Locate the cell with the specified text and output its (X, Y) center coordinate. 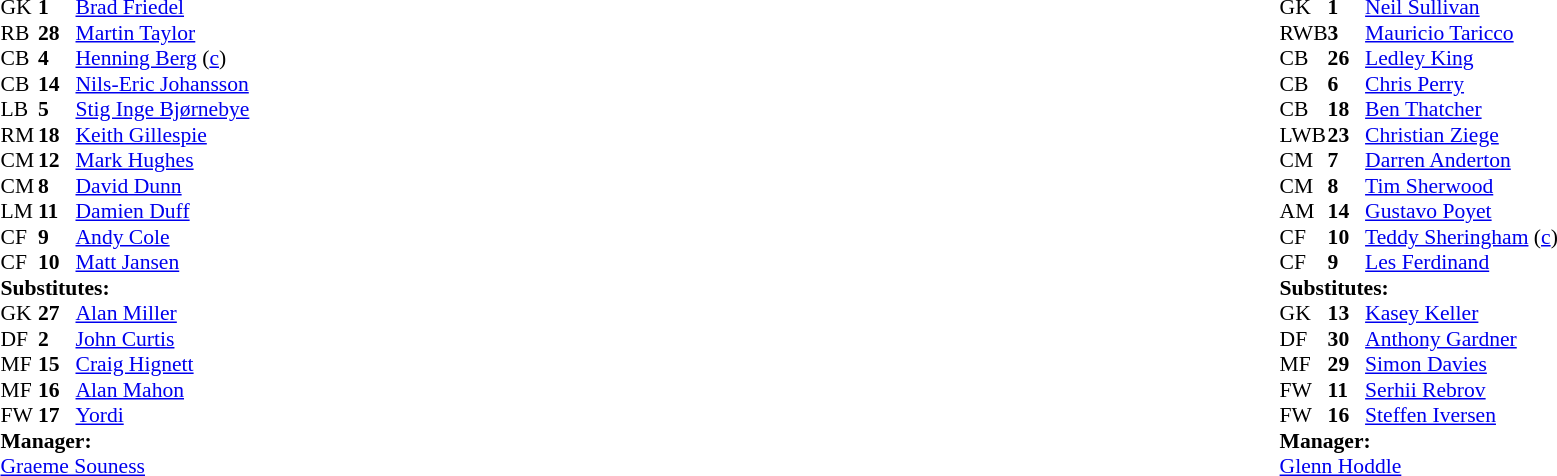
2 (57, 339)
17 (57, 415)
12 (57, 161)
27 (57, 313)
Yordi (163, 415)
Substitutes: (124, 288)
Nils-Eric Johansson (163, 84)
Andy Cole (163, 237)
Alan Miller (163, 313)
29 (1347, 365)
15 (57, 365)
Henning Berg (c) (163, 59)
David Dunn (163, 186)
30 (1347, 339)
Mark Hughes (163, 161)
RWB (1304, 33)
26 (1347, 59)
RB (19, 33)
John Curtis (163, 339)
6 (1347, 84)
AM (1304, 211)
LWB (1304, 135)
Alan Mahon (163, 390)
23 (1347, 135)
Damien Duff (163, 211)
Matt Jansen (163, 263)
RM (19, 135)
Stig Inge Bjørnebye (163, 109)
4 (57, 59)
LB (19, 109)
5 (57, 109)
3 (1347, 33)
LM (19, 211)
Martin Taylor (163, 33)
13 (1347, 313)
7 (1347, 161)
Craig Hignett (163, 365)
Keith Gillespie (163, 135)
Manager: (124, 441)
28 (57, 33)
